Output the [x, y] coordinate of the center of the cell containing the given text.  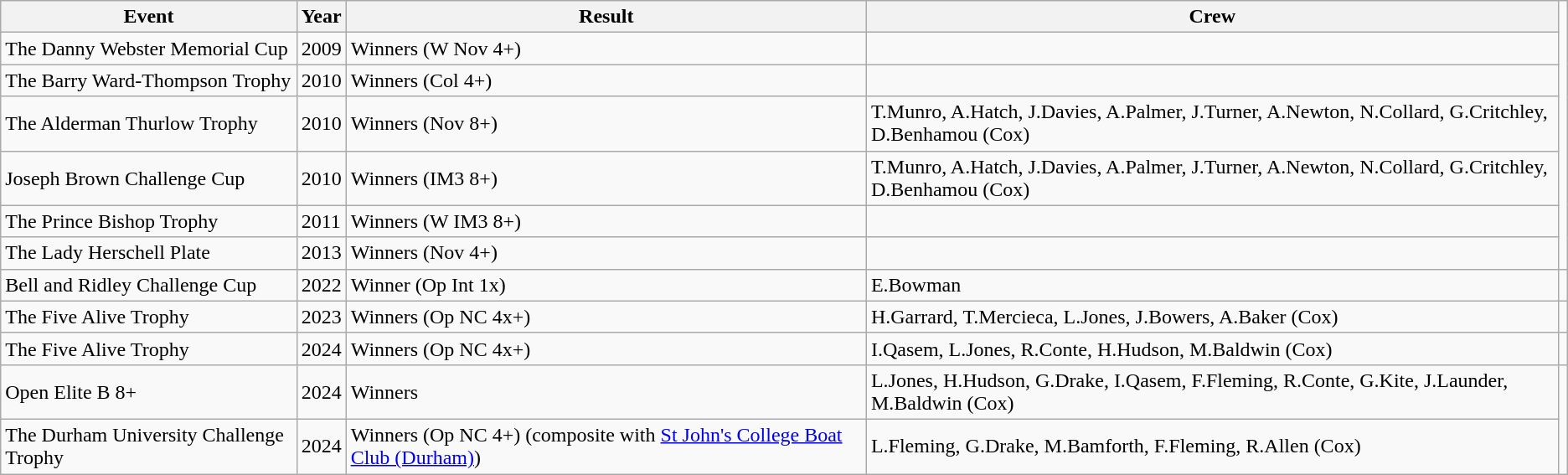
2022 [322, 285]
2009 [322, 49]
Winners (Op NC 4+) (composite with St John's College Boat Club (Durham)) [606, 446]
Event [149, 17]
E.Bowman [1212, 285]
The Durham University Challenge Trophy [149, 446]
2023 [322, 317]
Year [322, 17]
Winner (Op Int 1x) [606, 285]
Winners (Col 4+) [606, 80]
Open Elite B 8+ [149, 392]
Winners (W Nov 4+) [606, 49]
Bell and Ridley Challenge Cup [149, 285]
The Alderman Thurlow Trophy [149, 124]
Winners (IM3 8+) [606, 178]
Result [606, 17]
L.Fleming, G.Drake, M.Bamforth, F.Fleming, R.Allen (Cox) [1212, 446]
L.Jones, H.Hudson, G.Drake, I.Qasem, F.Fleming, R.Conte, G.Kite, J.Launder, M.Baldwin (Cox) [1212, 392]
Joseph Brown Challenge Cup [149, 178]
The Danny Webster Memorial Cup [149, 49]
Winners (Nov 4+) [606, 253]
Winners (W IM3 8+) [606, 221]
I.Qasem, L.Jones, R.Conte, H.Hudson, M.Baldwin (Cox) [1212, 349]
2011 [322, 221]
The Prince Bishop Trophy [149, 221]
Crew [1212, 17]
H.Garrard, T.Mercieca, L.Jones, J.Bowers, A.Baker (Cox) [1212, 317]
2013 [322, 253]
Winners (Nov 8+) [606, 124]
The Barry Ward-Thompson Trophy [149, 80]
Winners [606, 392]
The Lady Herschell Plate [149, 253]
